Output the [x, y] coordinate of the center of the cell containing the given text.  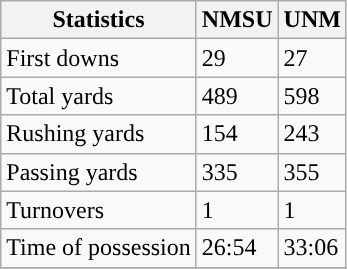
355 [312, 172]
243 [312, 134]
Total yards [99, 96]
Statistics [99, 20]
Rushing yards [99, 134]
Turnovers [99, 210]
UNM [312, 20]
154 [237, 134]
Passing yards [99, 172]
489 [237, 96]
NMSU [237, 20]
29 [237, 58]
26:54 [237, 248]
335 [237, 172]
33:06 [312, 248]
Time of possession [99, 248]
First downs [99, 58]
598 [312, 96]
27 [312, 58]
